Capture the cell that displays the provided text and extract its (X, Y) central coordinate. 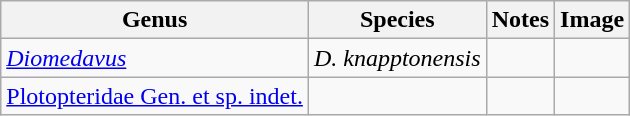
Image (592, 20)
Species (397, 20)
Diomedavus (155, 58)
Notes (520, 20)
Plotopteridae Gen. et sp. indet. (155, 96)
D. knapptonensis (397, 58)
Genus (155, 20)
